Return the (X, Y) coordinate for the center point of the cell that contains the specified text.  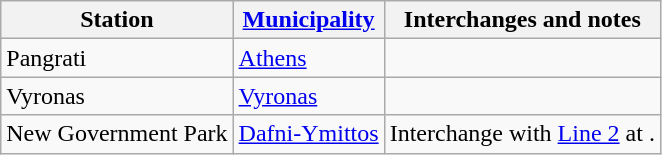
Municipality (308, 20)
New Government Park (117, 134)
Interchanges and notes (522, 20)
Pangrati (117, 58)
Interchange with Line 2 at . (522, 134)
Athens (308, 58)
Dafni-Ymittos (308, 134)
Station (117, 20)
